For the text-containing cell, return its midpoint in (X, Y) coordinate format. 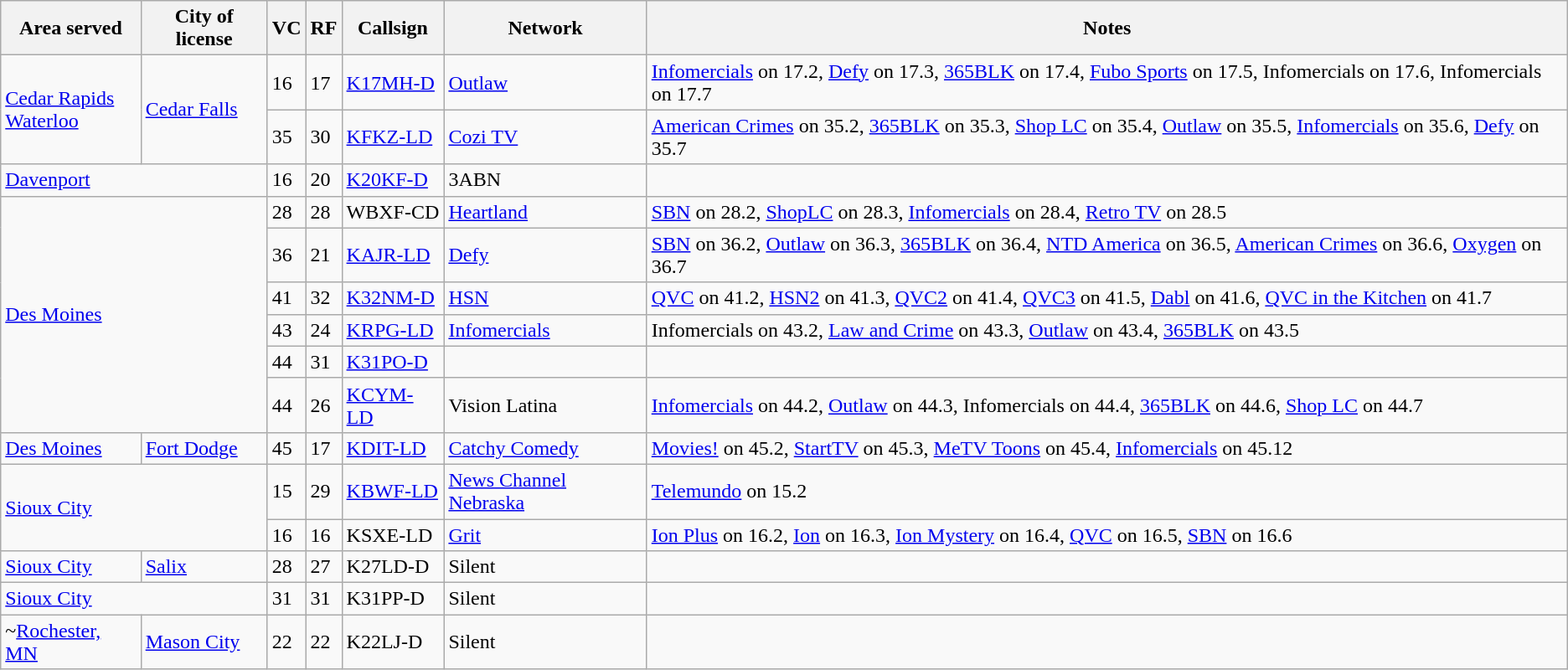
Catchy Comedy (545, 448)
3ABN (545, 180)
Cedar Falls (204, 110)
KAJR-LD (393, 255)
KBWF-LD (393, 491)
HSN (545, 298)
26 (323, 405)
Mason City (204, 642)
City of license (204, 28)
Outlaw (545, 82)
15 (286, 491)
Davenport (134, 180)
K20KF-D (393, 180)
Notes (1107, 28)
Infomercials (545, 330)
41 (286, 298)
Defy (545, 255)
Telemundo on 15.2 (1107, 491)
21 (323, 255)
35 (286, 137)
Network (545, 28)
Movies! on 45.2, StartTV on 45.3, MeTV Toons on 45.4, Infomercials on 45.12 (1107, 448)
Fort Dodge (204, 448)
20 (323, 180)
SBN on 28.2, ShopLC on 28.3, Infomercials on 28.4, Retro TV on 28.5 (1107, 212)
K22LJ-D (393, 642)
News Channel Nebraska (545, 491)
Vision Latina (545, 405)
K27LD-D (393, 567)
K17MH-D (393, 82)
27 (323, 567)
Infomercials on 17.2, Defy on 17.3, 365BLK on 17.4, Fubo Sports on 17.5, Infomercials on 17.6, Infomercials on 17.7 (1107, 82)
Cedar RapidsWaterloo (70, 110)
KCYM-LD (393, 405)
~Rochester, MN (70, 642)
RF (323, 28)
K31PO-D (393, 362)
KFKZ-LD (393, 137)
36 (286, 255)
K31PP-D (393, 599)
29 (323, 491)
SBN on 36.2, Outlaw on 36.3, 365BLK on 36.4, NTD America on 36.5, American Crimes on 36.6, Oxygen on 36.7 (1107, 255)
Callsign (393, 28)
Heartland (545, 212)
30 (323, 137)
24 (323, 330)
Area served (70, 28)
K32NM-D (393, 298)
Cozi TV (545, 137)
KSXE-LD (393, 535)
KDIT-LD (393, 448)
Infomercials on 44.2, Outlaw on 44.3, Infomercials on 44.4, 365BLK on 44.6, Shop LC on 44.7 (1107, 405)
American Crimes on 35.2, 365BLK on 35.3, Shop LC on 35.4, Outlaw on 35.5, Infomercials on 35.6, Defy on 35.7 (1107, 137)
45 (286, 448)
Infomercials on 43.2, Law and Crime on 43.3, Outlaw on 43.4, 365BLK on 43.5 (1107, 330)
Salix (204, 567)
QVC on 41.2, HSN2 on 41.3, QVC2 on 41.4, QVC3 on 41.5, Dabl on 41.6, QVC in the Kitchen on 41.7 (1107, 298)
KRPG-LD (393, 330)
Ion Plus on 16.2, Ion on 16.3, Ion Mystery on 16.4, QVC on 16.5, SBN on 16.6 (1107, 535)
VC (286, 28)
WBXF-CD (393, 212)
Grit (545, 535)
32 (323, 298)
43 (286, 330)
